Extract the [X, Y] coordinate from the center of the cell holding the provided text.  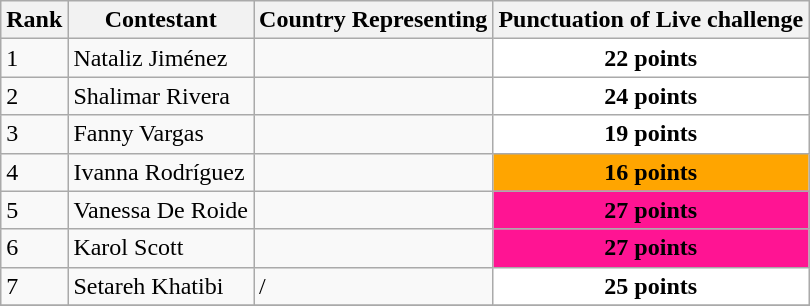
Contestant [161, 20]
Karol Scott [161, 248]
4 [34, 172]
Fanny Vargas [161, 134]
Country Representing [374, 20]
Vanessa De Roide [161, 210]
Punctuation of Live challenge [651, 20]
Shalimar Rivera [161, 96]
16 points [651, 172]
Rank [34, 20]
Nataliz Jiménez [161, 58]
7 [34, 286]
22 points [651, 58]
2 [34, 96]
19 points [651, 134]
6 [34, 248]
/ [374, 286]
3 [34, 134]
24 points [651, 96]
25 points [651, 286]
5 [34, 210]
Setareh Khatibi [161, 286]
Ivanna Rodríguez [161, 172]
1 [34, 58]
